Extract the (x, y) coordinate from the center of the cell holding the provided text.  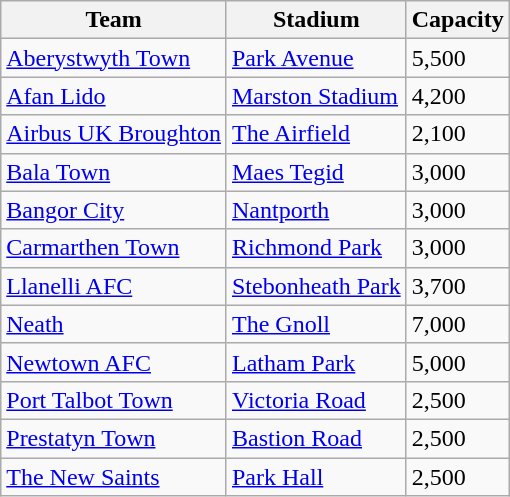
7,000 (458, 324)
Afan Lido (114, 96)
5,000 (458, 362)
Bangor City (114, 210)
Neath (114, 324)
Maes Tegid (316, 172)
4,200 (458, 96)
The Gnoll (316, 324)
Airbus UK Broughton (114, 134)
Llanelli AFC (114, 286)
Newtown AFC (114, 362)
2,100 (458, 134)
Capacity (458, 20)
Stebonheath Park (316, 286)
3,700 (458, 286)
Nantporth (316, 210)
Prestatyn Town (114, 438)
Marston Stadium (316, 96)
Bala Town (114, 172)
Bastion Road (316, 438)
Richmond Park (316, 248)
5,500 (458, 58)
Latham Park (316, 362)
Carmarthen Town (114, 248)
Victoria Road (316, 400)
Stadium (316, 20)
Park Avenue (316, 58)
Aberystwyth Town (114, 58)
The New Saints (114, 477)
Park Hall (316, 477)
The Airfield (316, 134)
Team (114, 20)
Port Talbot Town (114, 400)
